Provide the (x, y) coordinate of the cell's center where the given text is located.  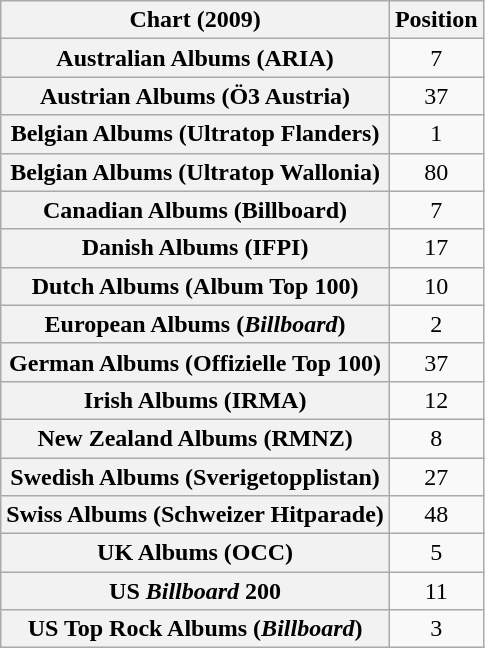
Swedish Albums (Sverigetopplistan) (196, 477)
48 (436, 515)
Irish Albums (IRMA) (196, 400)
5 (436, 553)
US Billboard 200 (196, 591)
US Top Rock Albums (Billboard) (196, 629)
Swiss Albums (Schweizer Hitparade) (196, 515)
Belgian Albums (Ultratop Flanders) (196, 134)
Australian Albums (ARIA) (196, 58)
Chart (2009) (196, 20)
European Albums (Billboard) (196, 324)
10 (436, 286)
1 (436, 134)
17 (436, 248)
80 (436, 172)
Austrian Albums (Ö3 Austria) (196, 96)
12 (436, 400)
Dutch Albums (Album Top 100) (196, 286)
2 (436, 324)
27 (436, 477)
11 (436, 591)
8 (436, 438)
German Albums (Offizielle Top 100) (196, 362)
New Zealand Albums (RMNZ) (196, 438)
UK Albums (OCC) (196, 553)
Belgian Albums (Ultratop Wallonia) (196, 172)
Danish Albums (IFPI) (196, 248)
Position (436, 20)
Canadian Albums (Billboard) (196, 210)
3 (436, 629)
